From the cell containing the given text, extract its center point as (x, y) coordinate. 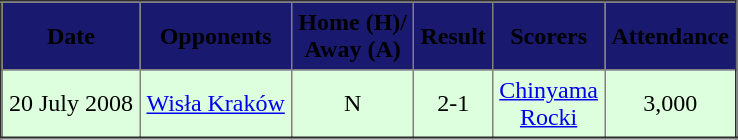
2-1 (454, 104)
Home (H)/ Away (A) (353, 36)
Opponents (216, 36)
N (353, 104)
Attendance (671, 36)
20 July 2008 (71, 104)
Scorers (549, 36)
Result (454, 36)
3,000 (671, 104)
Date (71, 36)
Wisła Kraków (216, 104)
Chinyama Rocki (549, 104)
